Detect which cell encompasses the target text, then output its (X, Y) center coordinate. 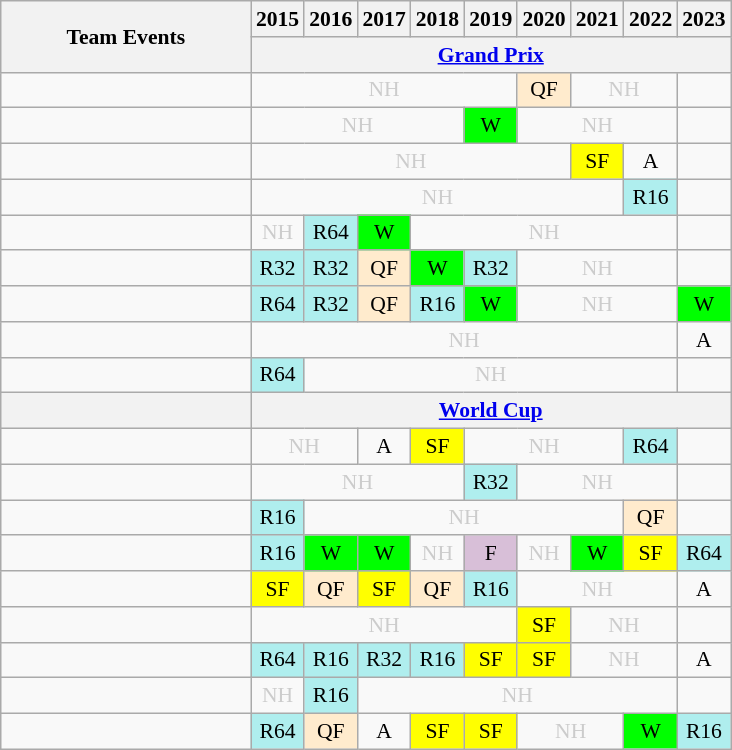
F (490, 554)
2021 (598, 19)
2022 (650, 19)
World Cup (491, 411)
2017 (384, 19)
2020 (544, 19)
Grand Prix (491, 55)
2018 (438, 19)
2016 (330, 19)
2023 (704, 19)
2015 (278, 19)
Team Events (126, 36)
2019 (490, 19)
